Identify which cell holds the provided text, then report its (X, Y) central coordinate. 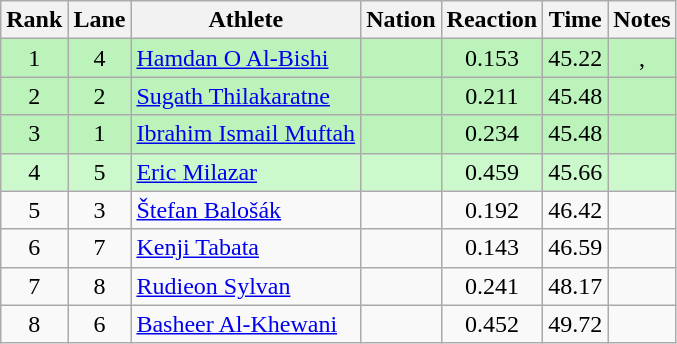
Eric Milazar (246, 172)
0.192 (492, 210)
Reaction (492, 20)
Athlete (246, 20)
Rudieon Sylvan (246, 286)
Štefan Balošák (246, 210)
Notes (642, 20)
0.452 (492, 324)
0.211 (492, 96)
, (642, 58)
Sugath Thilakaratne (246, 96)
Rank (34, 20)
48.17 (576, 286)
49.72 (576, 324)
46.42 (576, 210)
0.143 (492, 248)
45.22 (576, 58)
Hamdan O Al-Bishi (246, 58)
46.59 (576, 248)
Basheer Al-Khewani (246, 324)
Time (576, 20)
0.153 (492, 58)
0.459 (492, 172)
Lane (100, 20)
45.66 (576, 172)
Kenji Tabata (246, 248)
0.234 (492, 134)
Ibrahim Ismail Muftah (246, 134)
Nation (401, 20)
0.241 (492, 286)
